Detect which cell encompasses the target text, then output its (X, Y) center coordinate. 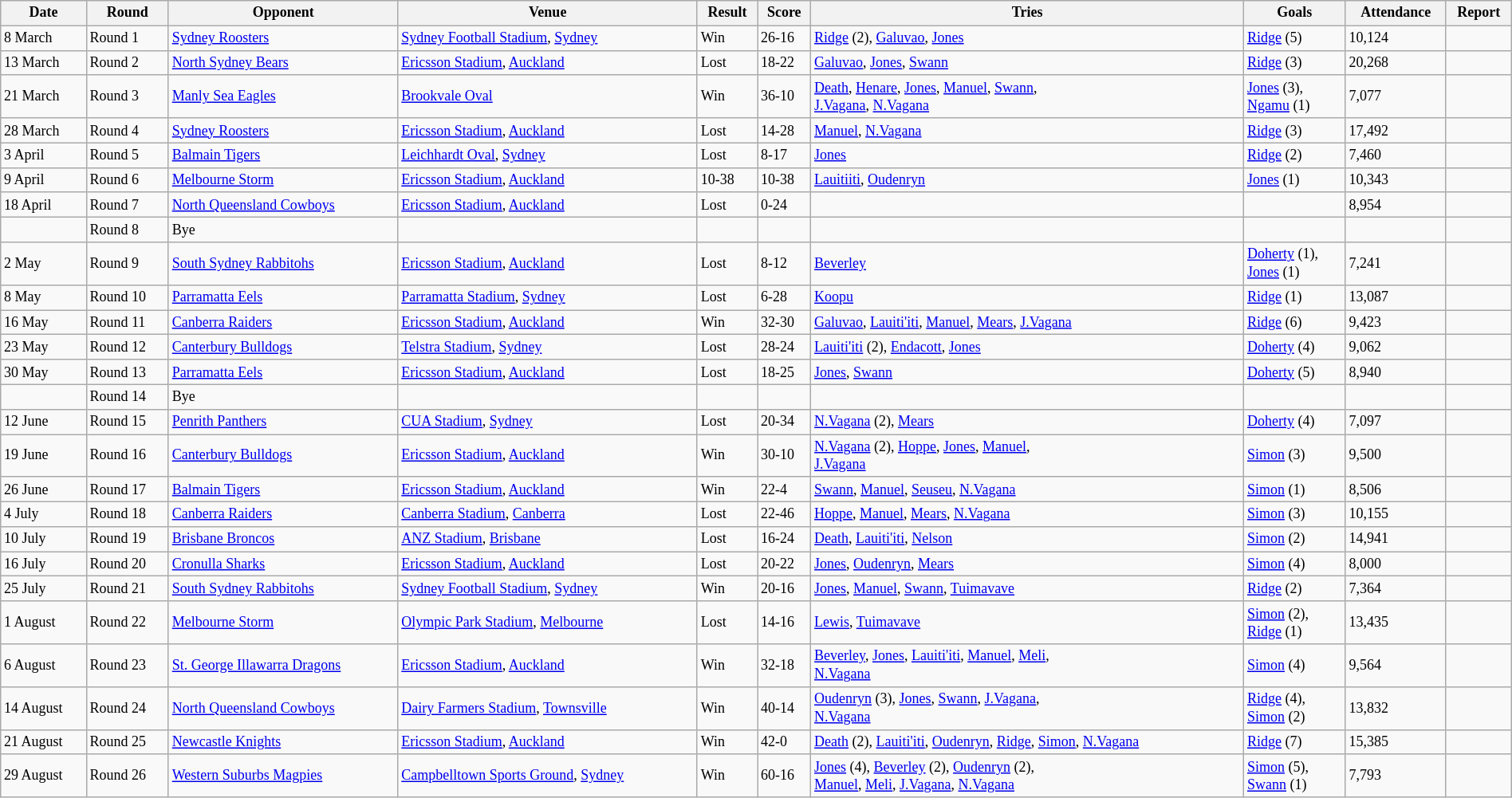
3 April (43, 155)
Round 7 (128, 204)
Round 14 (128, 397)
7,793 (1396, 776)
20-34 (785, 421)
7,077 (1396, 96)
Ridge (7) (1295, 741)
30 May (43, 371)
13,435 (1396, 623)
Brookvale Oval (548, 96)
Lauiti'iti (2), Endacott, Jones (1027, 348)
14 August (43, 708)
Newcastle Knights (283, 741)
Parramatta Stadium, Sydney (548, 297)
Jones (1) (1295, 180)
Attendance (1396, 13)
Death, Lauiti'iti, Nelson (1027, 539)
St. George Illawarra Dragons (283, 666)
Ridge (1) (1295, 297)
Round (128, 13)
Jones, Oudenryn, Mears (1027, 564)
12 June (43, 421)
2 May (43, 264)
Jones (1027, 155)
Jones, Swann (1027, 371)
9 April (43, 180)
N.Vagana (2), Hoppe, Jones, Manuel,J.Vagana (1027, 455)
Lauitiiti, Oudenryn (1027, 180)
29 August (43, 776)
10,343 (1396, 180)
Penrith Panthers (283, 421)
Ridge (6) (1295, 322)
Simon (5),Swann (1) (1295, 776)
9,564 (1396, 666)
30-10 (785, 455)
Round 10 (128, 297)
16 July (43, 564)
28 March (43, 131)
Manuel, N.Vagana (1027, 131)
Opponent (283, 13)
40-14 (785, 708)
9,500 (1396, 455)
0-24 (785, 204)
14-16 (785, 623)
26 June (43, 489)
Round 24 (128, 708)
20,268 (1396, 62)
Round 26 (128, 776)
Score (785, 13)
Round 22 (128, 623)
Beverley (1027, 264)
Western Suburbs Magpies (283, 776)
8,506 (1396, 489)
23 May (43, 348)
7,241 (1396, 264)
18 April (43, 204)
N.Vagana (2), Mears (1027, 421)
10 July (43, 539)
8,954 (1396, 204)
Galuvao, Lauiti'iti, Manuel, Mears, J.Vagana (1027, 322)
Round 21 (128, 588)
CUA Stadium, Sydney (548, 421)
Round 13 (128, 371)
Round 12 (128, 348)
8,940 (1396, 371)
ANZ Stadium, Brisbane (548, 539)
Cronulla Sharks (283, 564)
Round 25 (128, 741)
13,087 (1396, 297)
Round 16 (128, 455)
Round 6 (128, 180)
Ridge (2), Galuvao, Jones (1027, 38)
Round 1 (128, 38)
8 May (43, 297)
20-16 (785, 588)
7,097 (1396, 421)
Round 19 (128, 539)
21 August (43, 741)
Round 18 (128, 513)
8-17 (785, 155)
25 July (43, 588)
Tries (1027, 13)
15,385 (1396, 741)
Round 11 (128, 322)
Leichhardt Oval, Sydney (548, 155)
Jones (3),Ngamu (1) (1295, 96)
Round 4 (128, 131)
8,000 (1396, 564)
Round 23 (128, 666)
Koopu (1027, 297)
9,062 (1396, 348)
Jones (4), Beverley (2), Oudenryn (2),Manuel, Meli, J.Vagana, N.Vagana (1027, 776)
28-24 (785, 348)
6-28 (785, 297)
Beverley, Jones, Lauiti'iti, Manuel, Meli,N.Vagana (1027, 666)
14,941 (1396, 539)
26-16 (785, 38)
7,364 (1396, 588)
Doherty (5) (1295, 371)
14-28 (785, 131)
Olympic Park Stadium, Melbourne (548, 623)
18-25 (785, 371)
Death, Henare, Jones, Manuel, Swann,J.Vagana, N.Vagana (1027, 96)
19 June (43, 455)
Date (43, 13)
10,124 (1396, 38)
7,460 (1396, 155)
Venue (548, 13)
60-16 (785, 776)
21 March (43, 96)
Lewis, Tuimavave (1027, 623)
Brisbane Broncos (283, 539)
8 March (43, 38)
Round 9 (128, 264)
Report (1479, 13)
36-10 (785, 96)
18-22 (785, 62)
22-46 (785, 513)
6 August (43, 666)
Round 3 (128, 96)
Telstra Stadium, Sydney (548, 348)
8-12 (785, 264)
32-18 (785, 666)
42-0 (785, 741)
13,832 (1396, 708)
Galuvao, Jones, Swann (1027, 62)
Round 17 (128, 489)
Hoppe, Manuel, Mears, N.Vagana (1027, 513)
Goals (1295, 13)
Jones, Manuel, Swann, Tuimavave (1027, 588)
Simon (1) (1295, 489)
Oudenryn (3), Jones, Swann, J.Vagana,N.Vagana (1027, 708)
Round 20 (128, 564)
Campbelltown Sports Ground, Sydney (548, 776)
10,155 (1396, 513)
16-24 (785, 539)
Doherty (1),Jones (1) (1295, 264)
32-30 (785, 322)
Simon (2),Ridge (1) (1295, 623)
Simon (2) (1295, 539)
Death (2), Lauiti'iti, Oudenryn, Ridge, Simon, N.Vagana (1027, 741)
Dairy Farmers Stadium, Townsville (548, 708)
Round 15 (128, 421)
Round 2 (128, 62)
Ridge (4),Simon (2) (1295, 708)
North Sydney Bears (283, 62)
Manly Sea Eagles (283, 96)
Round 5 (128, 155)
20-22 (785, 564)
Ridge (5) (1295, 38)
Result (727, 13)
Round 8 (128, 230)
Swann, Manuel, Seuseu, N.Vagana (1027, 489)
4 July (43, 513)
17,492 (1396, 131)
Canberra Stadium, Canberra (548, 513)
16 May (43, 322)
22-4 (785, 489)
1 August (43, 623)
9,423 (1396, 322)
13 March (43, 62)
